Return the [x, y] coordinate for the center point of the cell that contains the specified text.  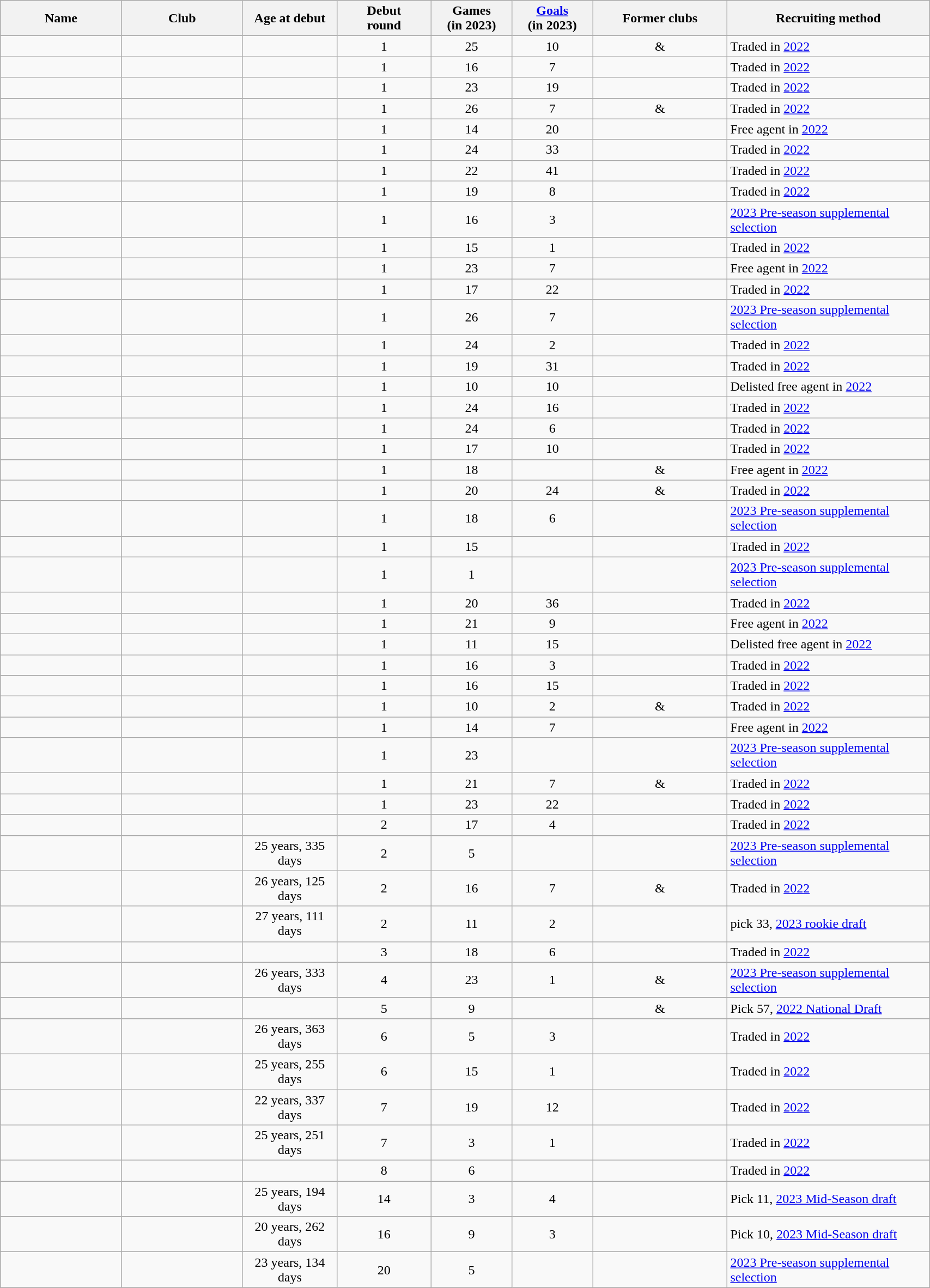
31 [552, 366]
Age at debut [290, 19]
36 [552, 603]
26 years, 125 days [290, 888]
26 years, 363 days [290, 1036]
Recruiting method [828, 19]
Name [61, 19]
Debutround [384, 19]
25 years, 251 days [290, 1143]
27 years, 111 days [290, 924]
Pick 11, 2023 Mid-Season draft [828, 1199]
Pick 57, 2022 National Draft [828, 1008]
41 [552, 171]
Games(in 2023) [471, 19]
25 years, 335 days [290, 853]
20 years, 262 days [290, 1235]
Pick 10, 2023 Mid-Season draft [828, 1235]
Goals(in 2023) [552, 19]
Former clubs [660, 19]
25 years, 255 days [290, 1071]
25 years, 194 days [290, 1199]
Club [182, 19]
12 [552, 1107]
23 years, 134 days [290, 1269]
33 [552, 150]
22 years, 337 days [290, 1107]
26 years, 333 days [290, 980]
pick 33, 2023 rookie draft [828, 924]
25 [471, 46]
